Determine the (X, Y) coordinate at the center of the cell enclosing the given text.  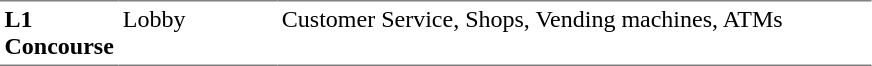
Customer Service, Shops, Vending machines, ATMs (574, 33)
L1Concourse (59, 33)
Lobby (198, 33)
